From the cell containing the given text, extract its center point as (X, Y) coordinate. 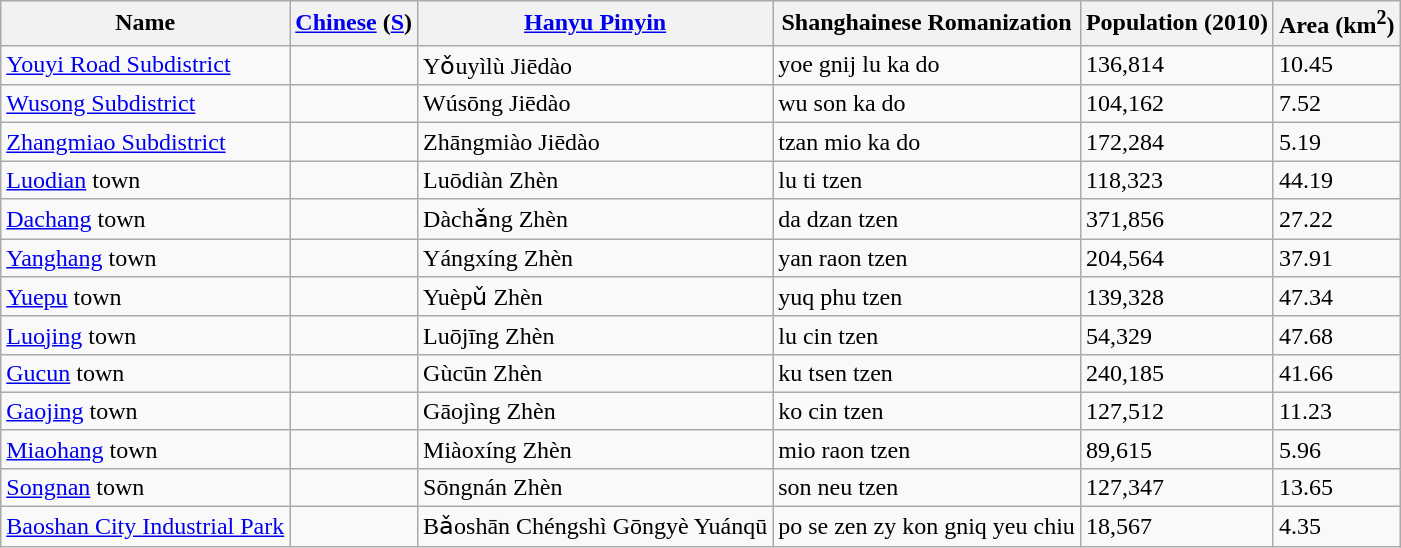
Area (km2) (1336, 24)
ku tsen tzen (927, 373)
41.66 (1336, 373)
Bǎoshān Chéngshì Gōngyè Yuánqū (596, 527)
Gùcūn Zhèn (596, 373)
Yǒuyìlù Jiēdào (596, 65)
Luōdiàn Zhèn (596, 180)
Yuèpǔ Zhèn (596, 297)
wu son ka do (927, 104)
Sōngnán Zhèn (596, 487)
5.19 (1336, 142)
lu ti tzen (927, 180)
44.19 (1336, 180)
Yángxíng Zhèn (596, 258)
10.45 (1336, 65)
127,512 (1176, 411)
mio raon tzen (927, 449)
Hanyu Pinyin (596, 24)
47.34 (1336, 297)
po se zen zy kon gniq yeu chiu (927, 527)
136,814 (1176, 65)
Baoshan City Industrial Park (146, 527)
Chinese (S) (354, 24)
Gucun town (146, 373)
54,329 (1176, 335)
lu cin tzen (927, 335)
104,162 (1176, 104)
son neu tzen (927, 487)
27.22 (1336, 219)
47.68 (1336, 335)
Name (146, 24)
7.52 (1336, 104)
Dàchǎng Zhèn (596, 219)
Songnan town (146, 487)
Luōjīng Zhèn (596, 335)
da dzan tzen (927, 219)
204,564 (1176, 258)
Luodian town (146, 180)
89,615 (1176, 449)
4.35 (1336, 527)
tzan mio ka do (927, 142)
Wusong Subdistrict (146, 104)
37.91 (1336, 258)
ko cin tzen (927, 411)
Population (2010) (1176, 24)
Youyi Road Subdistrict (146, 65)
240,185 (1176, 373)
Shanghainese Romanization (927, 24)
Miaohang town (146, 449)
Miàoxíng Zhèn (596, 449)
yan raon tzen (927, 258)
yuq phu tzen (927, 297)
Yuepu town (146, 297)
139,328 (1176, 297)
18,567 (1176, 527)
127,347 (1176, 487)
Gaojing town (146, 411)
Wúsōng Jiēdào (596, 104)
11.23 (1336, 411)
13.65 (1336, 487)
Luojing town (146, 335)
Zhāngmiào Jiēdào (596, 142)
5.96 (1336, 449)
yoe gnij lu ka do (927, 65)
172,284 (1176, 142)
Yanghang town (146, 258)
Gāojìng Zhèn (596, 411)
Zhangmiao Subdistrict (146, 142)
Dachang town (146, 219)
371,856 (1176, 219)
118,323 (1176, 180)
